From the cell containing the given text, extract its center point as [x, y] coordinate. 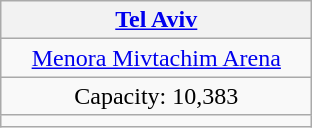
Menora Mivtachim Arena [156, 58]
Capacity: 10,383 [156, 96]
Tel Aviv [156, 20]
